Search for the cell housing the specified text and yield its (x, y) center coordinate. 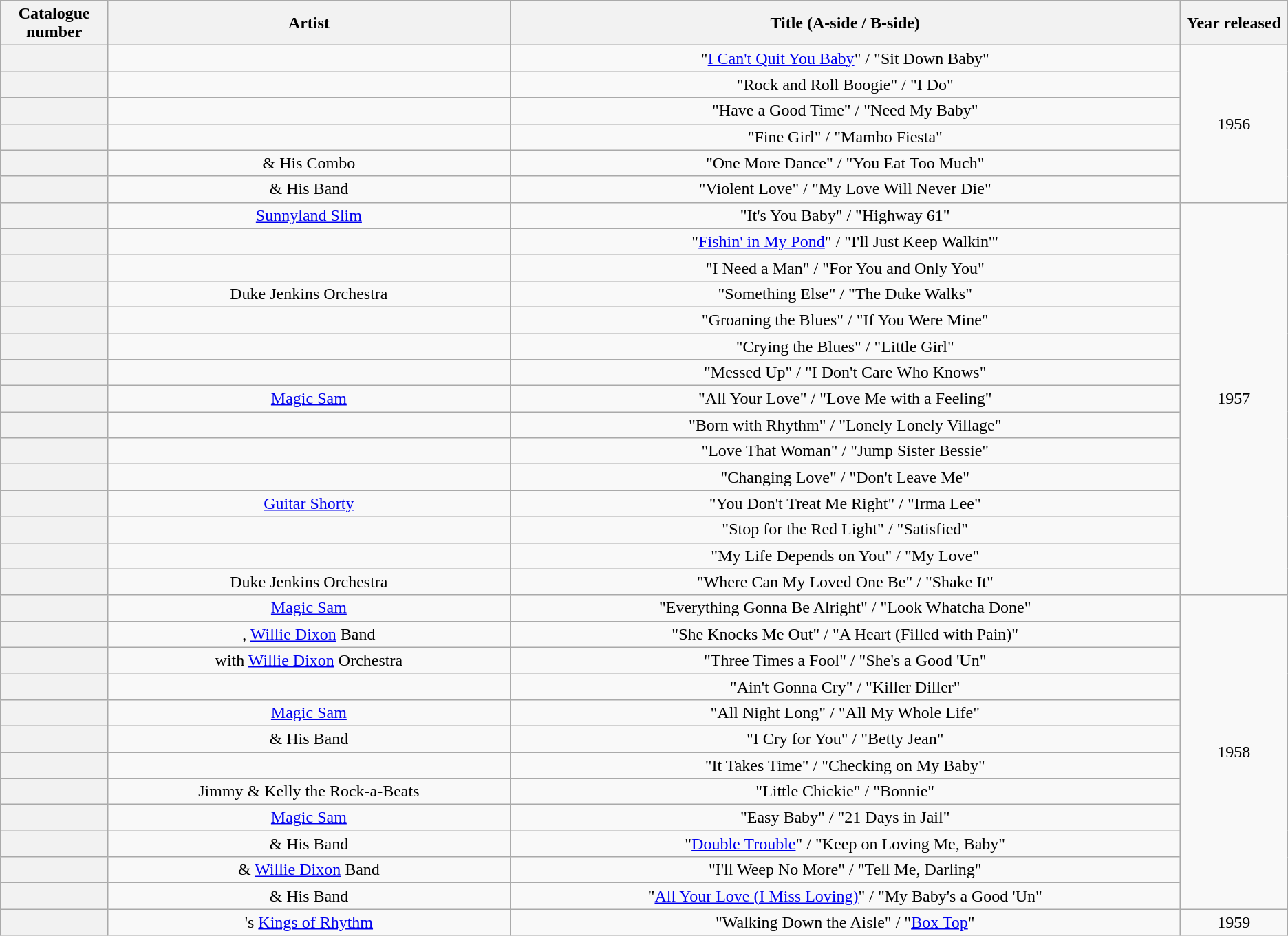
"Stop for the Red Light" / "Satisfied" (845, 530)
& His Combo (310, 163)
"All Your Love (I Miss Loving)" / "My Baby's a Good 'Un" (845, 896)
"Groaning the Blues" / "If You Were Mine" (845, 320)
"Ain't Gonna Cry" / "Killer Diller" (845, 686)
"Changing Love" / "Don't Leave Me" (845, 477)
1957 (1234, 399)
with Willie Dixon Orchestra (310, 660)
"All Your Love" / "Love Me with a Feeling" (845, 399)
's Kings of Rhythm (310, 922)
"Fishin' in My Pond" / "I'll Just Keep Walkin'" (845, 241)
"Double Trouble" / "Keep on Loving Me, Baby" (845, 844)
"Fine Girl" / "Mambo Fiesta" (845, 137)
"Everything Gonna Be Alright" / "Look Whatcha Done" (845, 608)
"Rock and Roll Boogie" / "I Do" (845, 85)
"She Knocks Me Out" / "A Heart (Filled with Pain)" (845, 634)
"Three Times a Fool" / "She's a Good 'Un" (845, 660)
"Have a Good Time" / "Need My Baby" (845, 111)
"My Life Depends on You" / "My Love" (845, 556)
"All Night Long" / "All My Whole Life" (845, 712)
"Walking Down the Aisle" / "Box Top" (845, 922)
"I Cry for You" / "Betty Jean" (845, 739)
"Violent Love" / "My Love Will Never Die" (845, 189)
"Messed Up" / "I Don't Care Who Knows" (845, 373)
& Willie Dixon Band (310, 870)
"Easy Baby" / "21 Days in Jail" (845, 818)
"Born with Rhythm" / "Lonely Lonely Village" (845, 425)
Jimmy & Kelly the Rock-a-Beats (310, 792)
"You Don't Treat Me Right" / "Irma Lee" (845, 503)
"Crying the Blues" / "Little Girl" (845, 346)
Sunnyland Slim (310, 215)
Guitar Shorty (310, 503)
"I Need a Man" / "For You and Only You" (845, 268)
"It Takes Time" / "Checking on My Baby" (845, 765)
"It's You Baby" / "Highway 61" (845, 215)
"Where Can My Loved One Be" / "Shake It" (845, 582)
"I Can't Quit You Baby" / "Sit Down Baby" (845, 58)
Artist (310, 23)
Title (A-side / B-side) (845, 23)
"Love That Woman" / "Jump Sister Bessie" (845, 451)
1959 (1234, 922)
1958 (1234, 752)
"Little Chickie" / "Bonnie" (845, 792)
"I'll Weep No More" / "Tell Me, Darling" (845, 870)
"One More Dance" / "You Eat Too Much" (845, 163)
Catalogue number (54, 23)
, Willie Dixon Band (310, 634)
Year released (1234, 23)
1956 (1234, 124)
"Something Else" / "The Duke Walks" (845, 294)
